Scan for the cell matching the given text and deliver its (x, y) coordinate at center. 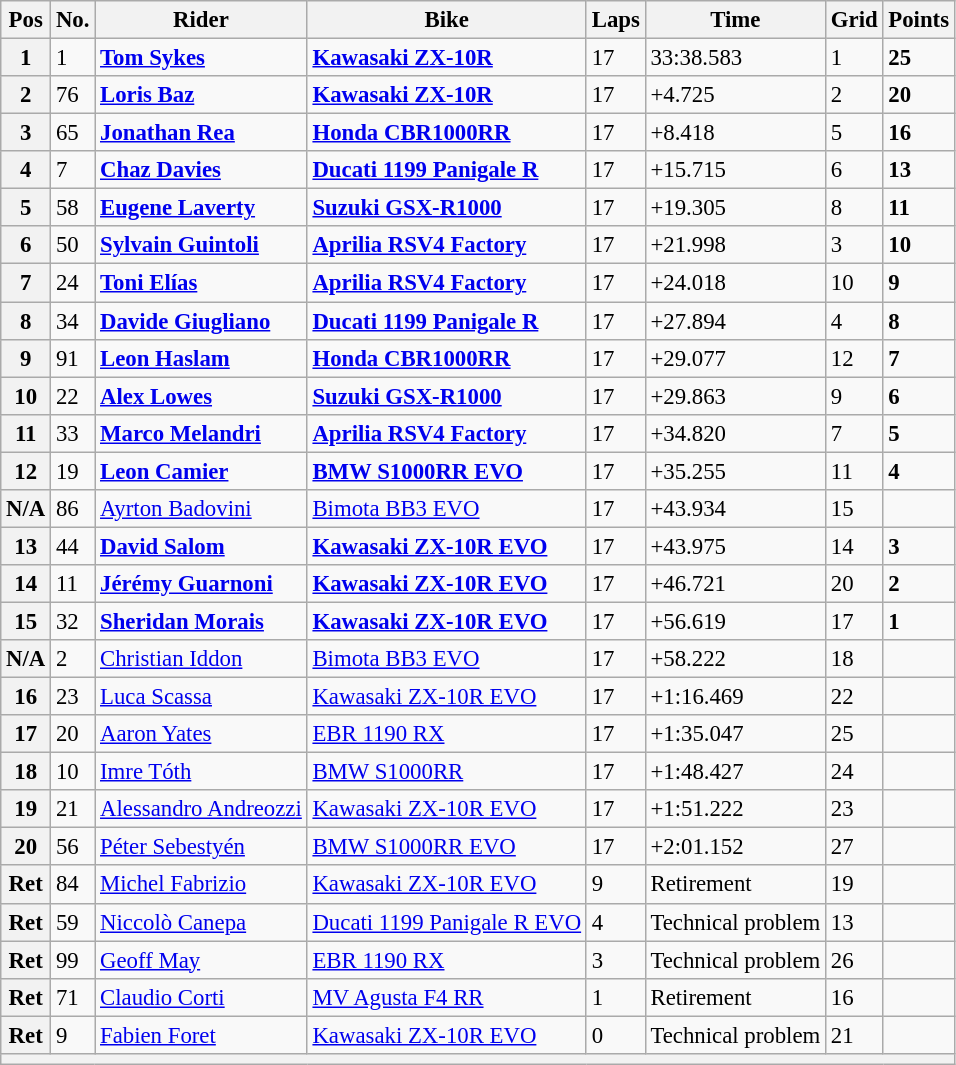
+21.998 (735, 245)
+15.715 (735, 170)
34 (73, 321)
Ducati 1199 Panigale R EVO (446, 922)
Loris Baz (201, 95)
+56.619 (735, 621)
86 (73, 509)
33:38.583 (735, 58)
+2:01.152 (735, 847)
Fabien Foret (201, 1035)
+34.820 (735, 433)
MV Agusta F4 RR (446, 997)
Chaz Davies (201, 170)
David Salom (201, 546)
Geoff May (201, 960)
Davide Giugliano (201, 321)
+43.975 (735, 546)
91 (73, 358)
Alessandro Andreozzi (201, 809)
71 (73, 997)
+19.305 (735, 208)
27 (854, 847)
Péter Sebestyén (201, 847)
Time (735, 20)
Aaron Yates (201, 734)
Bike (446, 20)
+29.863 (735, 396)
65 (73, 133)
33 (73, 433)
+8.418 (735, 133)
Jérémy Guarnoni (201, 584)
50 (73, 245)
59 (73, 922)
Ayrton Badovini (201, 509)
Luca Scassa (201, 697)
Rider (201, 20)
84 (73, 885)
58 (73, 208)
BMW S1000RR (446, 772)
+1:35.047 (735, 734)
Tom Sykes (201, 58)
+4.725 (735, 95)
Michel Fabrizio (201, 885)
Jonathan Rea (201, 133)
+1:16.469 (735, 697)
0 (616, 1035)
Leon Haslam (201, 358)
Pos (26, 20)
Eugene Laverty (201, 208)
99 (73, 960)
Toni Elías (201, 283)
44 (73, 546)
Alex Lowes (201, 396)
Sylvain Guintoli (201, 245)
56 (73, 847)
76 (73, 95)
+46.721 (735, 584)
+1:51.222 (735, 809)
+27.894 (735, 321)
Christian Iddon (201, 659)
Points (918, 20)
32 (73, 621)
Sheridan Morais (201, 621)
Marco Melandri (201, 433)
+29.077 (735, 358)
Laps (616, 20)
+24.018 (735, 283)
Claudio Corti (201, 997)
Niccolò Canepa (201, 922)
+43.934 (735, 509)
+35.255 (735, 471)
+58.222 (735, 659)
26 (854, 960)
No. (73, 20)
+1:48.427 (735, 772)
Imre Tóth (201, 772)
Leon Camier (201, 471)
Grid (854, 20)
